Extract the (x, y) coordinate from the center of the cell holding the provided text.  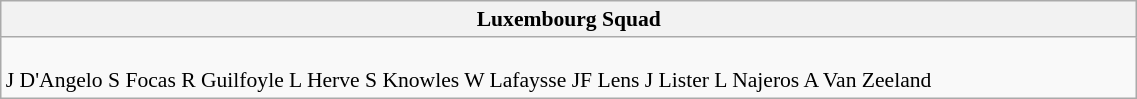
Luxembourg Squad (569, 19)
J D'Angelo S Focas R Guilfoyle L Herve S Knowles W Lafaysse JF Lens J Lister L Najeros A Van Zeeland (569, 68)
